For the text-containing cell, return its midpoint in (X, Y) coordinate format. 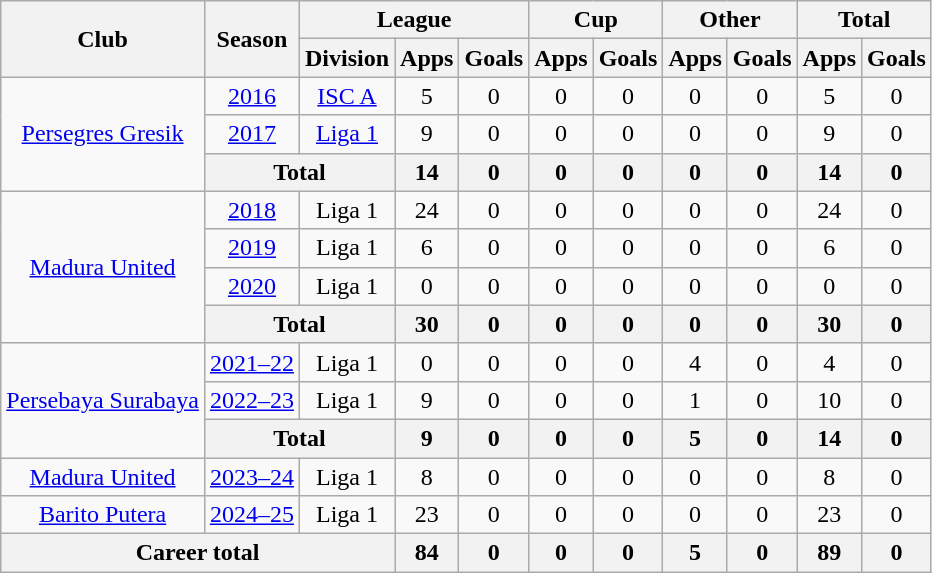
2020 (252, 286)
League (414, 20)
2022–23 (252, 400)
2017 (252, 134)
2024–25 (252, 515)
Persegres Gresik (103, 134)
Division (346, 58)
Career total (198, 553)
2016 (252, 96)
84 (427, 553)
Barito Putera (103, 515)
ISC A (346, 96)
Persebaya Surabaya (103, 400)
Other (730, 20)
2023–24 (252, 477)
2018 (252, 210)
2021–22 (252, 362)
Cup (596, 20)
89 (829, 553)
2019 (252, 248)
1 (695, 400)
Club (103, 39)
10 (829, 400)
Season (252, 39)
